Detect which cell encompasses the target text, then output its [X, Y] center coordinate. 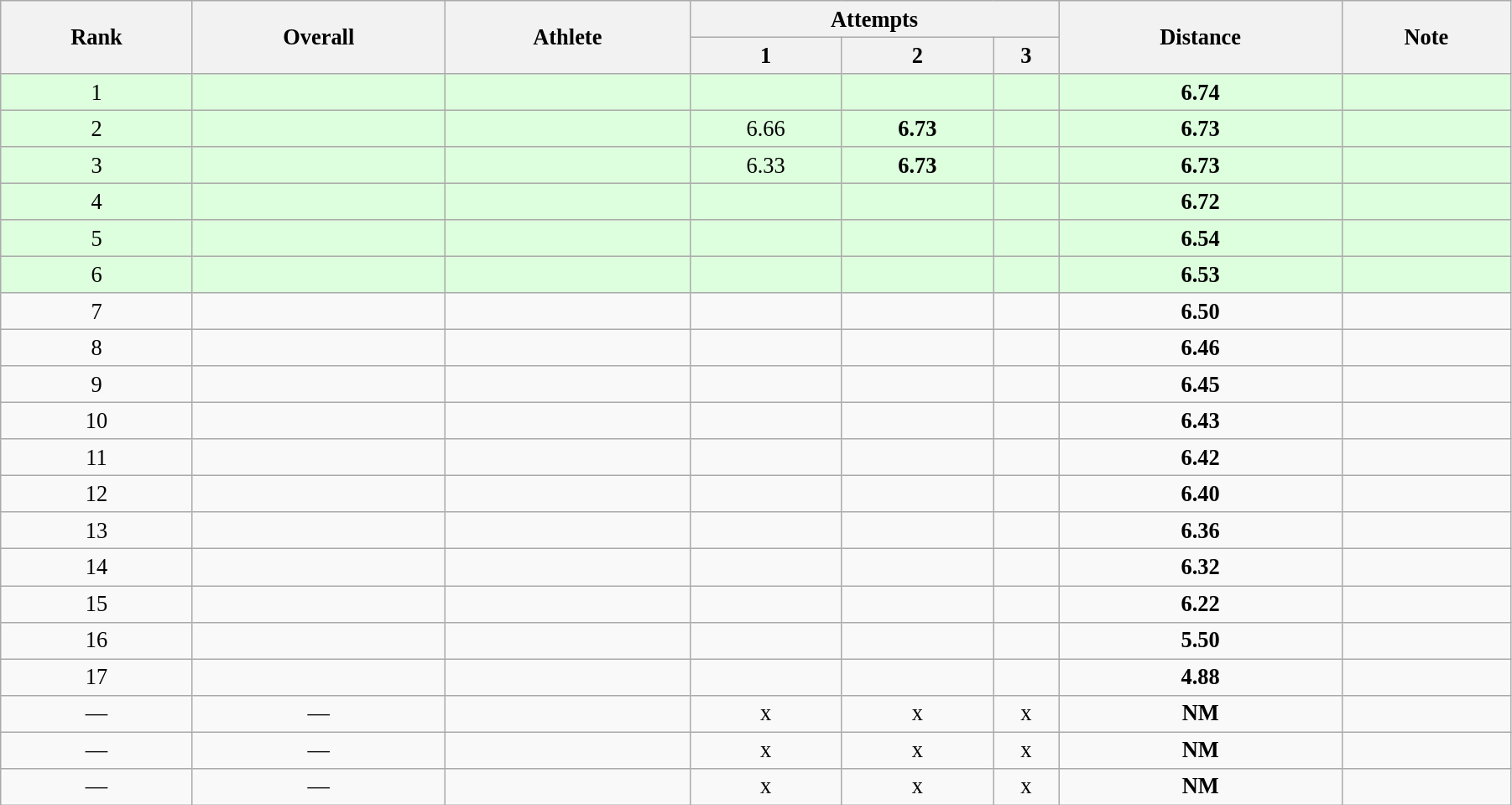
6.66 [765, 128]
5.50 [1200, 640]
6.54 [1200, 238]
8 [96, 348]
6.43 [1200, 421]
13 [96, 531]
12 [96, 494]
6.40 [1200, 494]
6.36 [1200, 531]
6 [96, 274]
Rank [96, 37]
Athlete [567, 37]
14 [96, 567]
11 [96, 457]
6.33 [765, 165]
Distance [1200, 37]
6.74 [1200, 91]
4 [96, 201]
6.46 [1200, 348]
15 [96, 604]
10 [96, 421]
6.32 [1200, 567]
6.45 [1200, 384]
6.53 [1200, 274]
Attempts [874, 18]
4.88 [1200, 677]
6.72 [1200, 201]
6.50 [1200, 311]
6.42 [1200, 457]
6.22 [1200, 604]
Overall [319, 37]
5 [96, 238]
9 [96, 384]
17 [96, 677]
16 [96, 640]
7 [96, 311]
Note [1426, 37]
